Capture the cell that displays the provided text and extract its (X, Y) central coordinate. 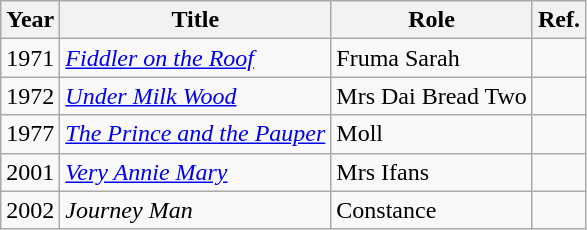
Mrs Ifans (432, 172)
Journey Man (196, 210)
Fiddler on the Roof (196, 58)
Very Annie Mary (196, 172)
2001 (30, 172)
The Prince and the Pauper (196, 134)
Year (30, 20)
Constance (432, 210)
1972 (30, 96)
Moll (432, 134)
2002 (30, 210)
Under Milk Wood (196, 96)
Ref. (558, 20)
1971 (30, 58)
Fruma Sarah (432, 58)
Title (196, 20)
Mrs Dai Bread Two (432, 96)
Role (432, 20)
1977 (30, 134)
